Find where the given text appears and provide that cell's center as [x, y] coordinate. 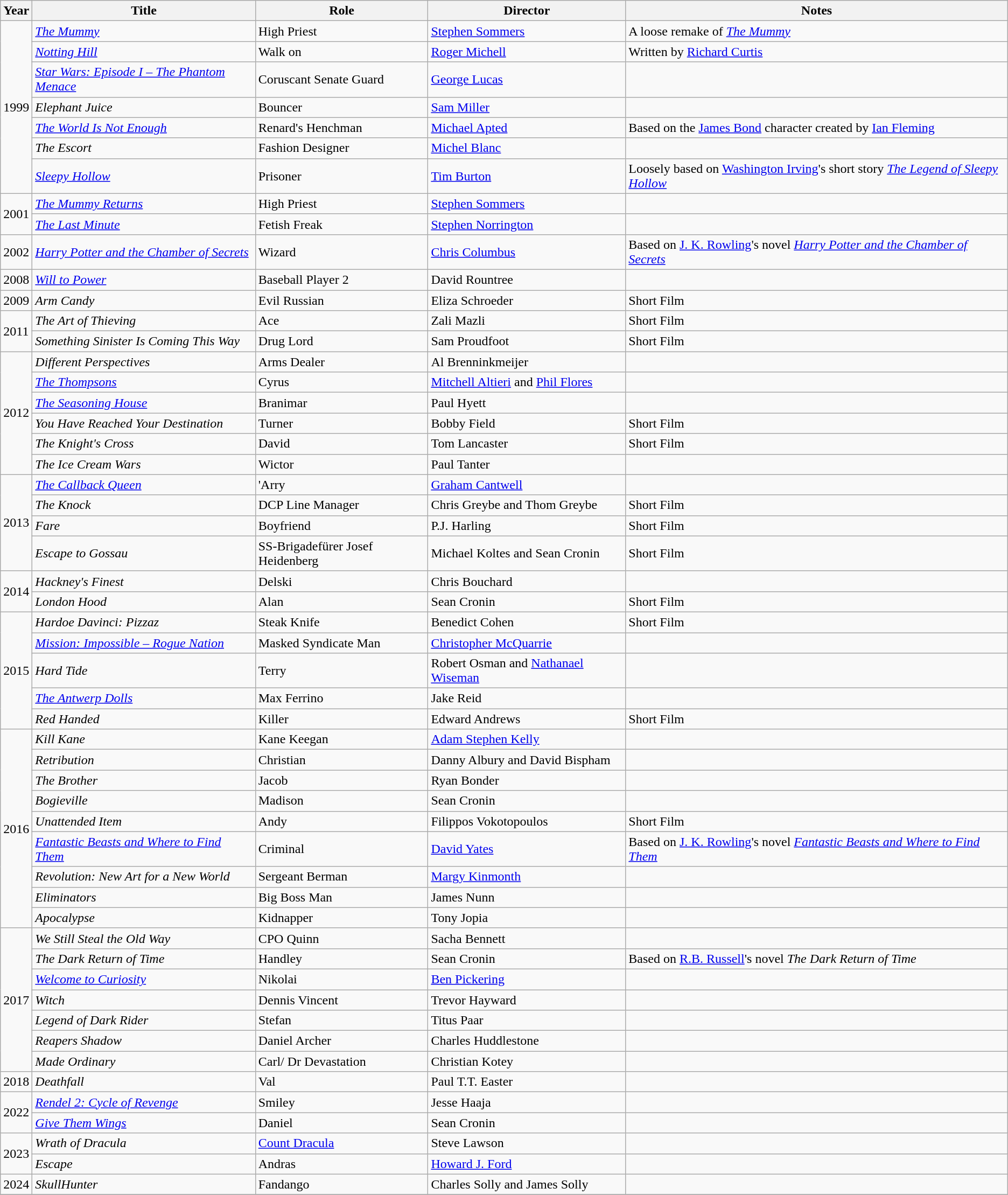
Branimar [341, 403]
Based on the James Bond character created by Ian Fleming [816, 128]
Adam Stephen Kelly [527, 739]
Paul T.T. Easter [527, 1082]
Kill Kane [144, 739]
2009 [16, 300]
Welcome to Curiosity [144, 979]
Michael Apted [527, 128]
Daniel [341, 1123]
Daniel Archer [341, 1041]
Hackney's Finest [144, 581]
Chris Bouchard [527, 581]
Notting Hill [144, 52]
2011 [16, 331]
Walk on [341, 52]
Max Ferrino [341, 698]
Will to Power [144, 279]
Count Dracula [341, 1143]
Andras [341, 1164]
Ryan Bonder [527, 780]
Stephen Norrington [527, 224]
Retribution [144, 760]
Terry [341, 671]
Boyfriend [341, 526]
Year [16, 11]
The Knock [144, 505]
Mitchell Altieri and Phil Flores [527, 382]
Witch [144, 1000]
Reapers Shadow [144, 1041]
Mission: Impossible – Rogue Nation [144, 642]
Sam Proudfoot [527, 341]
Wizard [341, 252]
Roger Michell [527, 52]
1999 [16, 107]
Big Boss Man [341, 897]
Renard's Henchman [341, 128]
Based on J. K. Rowling's novel Fantastic Beasts and Where to Find Them [816, 849]
The Art of Thieving [144, 321]
Sam Miller [527, 107]
2015 [16, 670]
Sacha Bennett [527, 938]
Nikolai [341, 979]
Al Brenninkmeijer [527, 362]
The Callback Queen [144, 485]
The Escort [144, 148]
Christopher McQuarrie [527, 642]
Deathfall [144, 1082]
The World Is Not Enough [144, 128]
Steak Knife [341, 622]
Handley [341, 959]
Based on J. K. Rowling's novel Harry Potter and the Chamber of Secrets [816, 252]
Eliminators [144, 897]
You Have Reached Your Destination [144, 423]
Chris Greybe and Thom Greybe [527, 505]
The Knight's Cross [144, 444]
Howard J. Ford [527, 1164]
Titus Paar [527, 1021]
Role [341, 11]
Tim Burton [527, 176]
Different Perspectives [144, 362]
2024 [16, 1184]
Arm Candy [144, 300]
Michael Koltes and Sean Cronin [527, 554]
Title [144, 11]
Christian Kotey [527, 1061]
Rendel 2: Cycle of Revenge [144, 1102]
Kane Keegan [341, 739]
Edward Andrews [527, 719]
2018 [16, 1082]
Prisoner [341, 176]
CPO Quinn [341, 938]
Coruscant Senate Guard [341, 80]
Something Sinister Is Coming This Way [144, 341]
David Yates [527, 849]
Eliza Schroeder [527, 300]
Based on R.B. Russell's novel The Dark Return of Time [816, 959]
Hard Tide [144, 671]
Stefan [341, 1021]
Turner [341, 423]
Filippos Vokotopoulos [527, 821]
Andy [341, 821]
Tony Jopia [527, 918]
Ben Pickering [527, 979]
2002 [16, 252]
Madison [341, 801]
Made Ordinary [144, 1061]
Zali Mazli [527, 321]
Escape [144, 1164]
Notes [816, 11]
Wictor [341, 464]
Arms Dealer [341, 362]
Criminal [341, 849]
Alan [341, 602]
DCP Line Manager [341, 505]
Carl/ Dr Devastation [341, 1061]
Val [341, 1082]
Harry Potter and the Chamber of Secrets [144, 252]
Apocalypse [144, 918]
Kidnapper [341, 918]
Wrath of Dracula [144, 1143]
'Arry [341, 485]
Tom Lancaster [527, 444]
Fare [144, 526]
George Lucas [527, 80]
Give Them Wings [144, 1123]
Cyrus [341, 382]
Written by Richard Curtis [816, 52]
Danny Albury and David Bispham [527, 760]
Sleepy Hollow [144, 176]
The Seasoning House [144, 403]
David [341, 444]
James Nunn [527, 897]
Red Handed [144, 719]
Baseball Player 2 [341, 279]
Margy Kinmonth [527, 877]
The Last Minute [144, 224]
Steve Lawson [527, 1143]
The Antwerp Dolls [144, 698]
Benedict Cohen [527, 622]
Fashion Designer [341, 148]
2016 [16, 829]
Revolution: New Art for a New World [144, 877]
2008 [16, 279]
Christian [341, 760]
London Hood [144, 602]
The Dark Return of Time [144, 959]
Star Wars: Episode I – The Phantom Menace [144, 80]
Charles Huddlestone [527, 1041]
Unattended Item [144, 821]
Delski [341, 581]
Michel Blanc [527, 148]
2013 [16, 522]
Jesse Haaja [527, 1102]
Jake Reid [527, 698]
Hardoe Davinci: Pizzaz [144, 622]
Bouncer [341, 107]
Director [527, 11]
Escape to Gossau [144, 554]
The Mummy [144, 31]
P.J. Harling [527, 526]
A loose remake of The Mummy [816, 31]
Masked Syndicate Man [341, 642]
David Rountree [527, 279]
2014 [16, 591]
Fantastic Beasts and Where to Find Them [144, 849]
2017 [16, 1000]
Ace [341, 321]
Bogieville [144, 801]
Graham Cantwell [527, 485]
Chris Columbus [527, 252]
The Thompsons [144, 382]
2001 [16, 214]
Smiley [341, 1102]
SS-Brigadefürer Josef Heidenberg [341, 554]
Charles Solly and James Solly [527, 1184]
Evil Russian [341, 300]
2012 [16, 413]
Fandango [341, 1184]
Jacob [341, 780]
Trevor Hayward [527, 1000]
We Still Steal the Old Way [144, 938]
Fetish Freak [341, 224]
The Ice Cream Wars [144, 464]
Robert Osman and Nathanael Wiseman [527, 671]
Drug Lord [341, 341]
2023 [16, 1154]
Paul Tanter [527, 464]
The Brother [144, 780]
Dennis Vincent [341, 1000]
Legend of Dark Rider [144, 1021]
Elephant Juice [144, 107]
Sergeant Berman [341, 877]
The Mummy Returns [144, 204]
Bobby Field [527, 423]
Loosely based on Washington Irving's short story The Legend of Sleepy Hollow [816, 176]
Killer [341, 719]
SkullHunter [144, 1184]
2022 [16, 1113]
Paul Hyett [527, 403]
